Extract the [x, y] coordinate from the center of the cell holding the provided text.  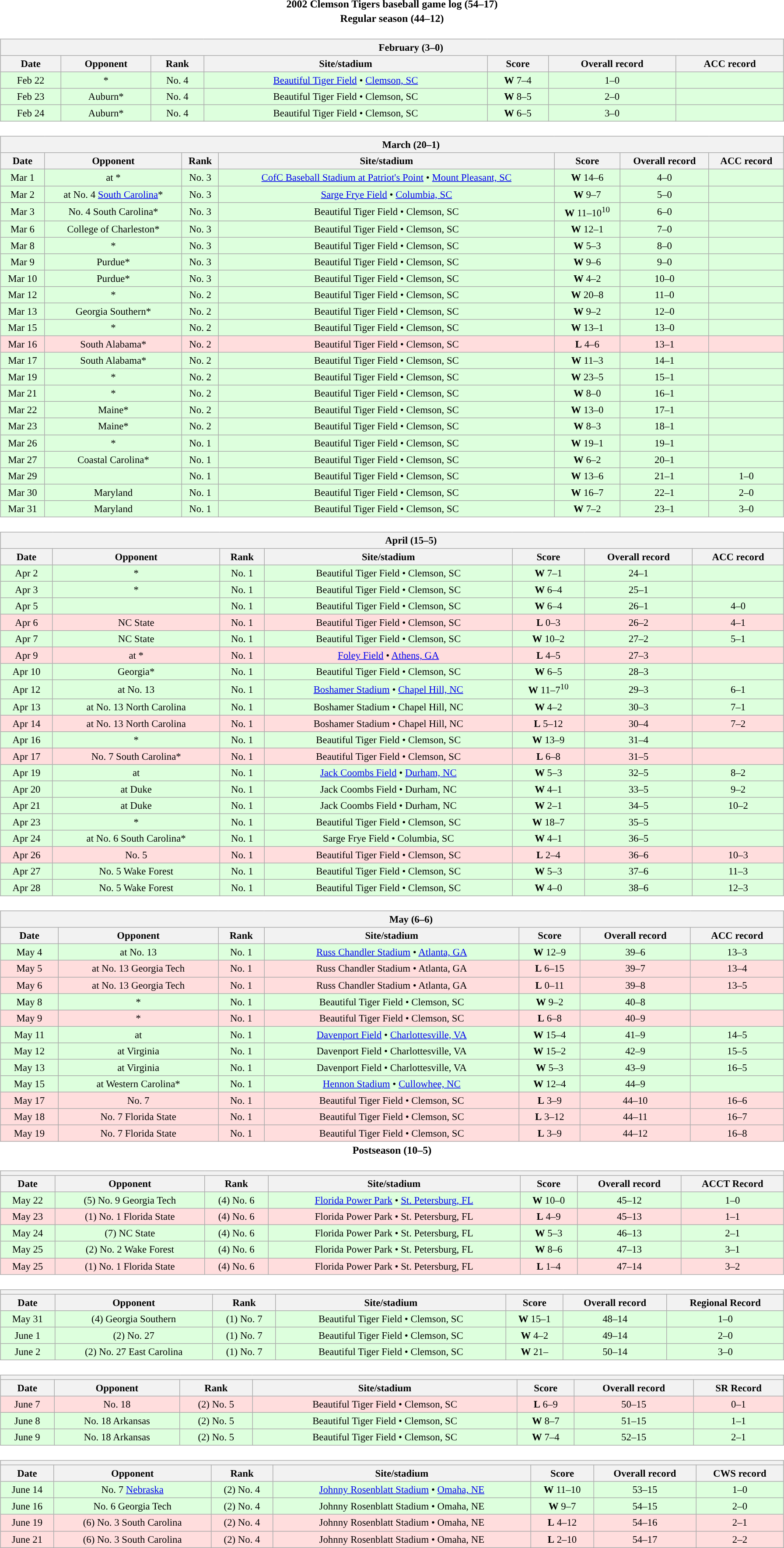
28–3 [639, 672]
0–1 [738, 1404]
No. 7 Nebraska [132, 1490]
Mar 15 [23, 328]
Mar 19 [23, 377]
16–6 [737, 1100]
Mar 23 [23, 426]
3–1 [732, 1250]
48–14 [615, 1319]
W 9–6 [587, 262]
8–0 [665, 246]
SR Record [738, 1388]
Feb 24 [31, 113]
16–8 [737, 1133]
May 17 [30, 1100]
May 6 [30, 985]
June 14 [27, 1490]
W 13–0 [587, 410]
13–0 [665, 328]
May 22 [28, 1200]
L 4–12 [562, 1523]
23–1 [665, 509]
W 11–710 [549, 689]
W 11–3 [587, 361]
Mar 29 [23, 476]
W 6–2 [587, 460]
Apr 14 [27, 723]
Apr 6 [27, 622]
W 11–1010 [587, 211]
W 23–5 [587, 377]
10–0 [665, 278]
L 2–10 [562, 1539]
(2) No. 27 [134, 1335]
W 13–1 [587, 328]
7–2 [738, 723]
Apr 27 [27, 871]
W 21– [535, 1351]
Mar 16 [23, 344]
24–1 [639, 573]
May 31 [28, 1319]
W 14–6 [587, 178]
May 11 [30, 1035]
6–0 [665, 211]
April (15–5) [392, 540]
47–14 [630, 1266]
May 4 [30, 952]
W 13–9 [549, 740]
6–1 [738, 689]
W 4–0 [549, 888]
W 2–1 [549, 806]
37–6 [639, 871]
9–2 [738, 789]
36–5 [639, 839]
45–12 [630, 1200]
L 4–9 [549, 1217]
Mar 27 [23, 460]
2–2 [740, 1539]
May 8 [30, 1002]
May 19 [30, 1133]
31–4 [639, 740]
No. 5 [136, 855]
W 8–3 [587, 426]
W 7–1 [549, 573]
May 12 [30, 1051]
25–1 [639, 590]
Georgia* [136, 672]
13–4 [737, 969]
Mar 1 [23, 178]
Feb 23 [31, 97]
W 11–10 [562, 1490]
W 15–2 [549, 1051]
W 12–1 [587, 229]
Apr 19 [27, 772]
May 15 [30, 1084]
Apr 12 [27, 689]
Apr 21 [27, 806]
at No. 6 South Carolina* [136, 839]
35–5 [639, 822]
Mar 17 [23, 361]
L 6–15 [549, 969]
22–1 [665, 492]
Mar 8 [23, 246]
39–6 [635, 952]
16–7 [737, 1117]
Coastal Carolina* [113, 460]
39–7 [635, 969]
L 3–12 [549, 1117]
Mar 30 [23, 492]
Apr 5 [27, 606]
21–1 [665, 476]
11–3 [738, 871]
54–15 [645, 1506]
30–3 [639, 707]
Mar 10 [23, 278]
33–5 [639, 789]
February (3–0) [392, 47]
44–9 [635, 1084]
No. 4 South Carolina* [113, 211]
Mar 31 [23, 509]
W 19–1 [587, 443]
14–1 [665, 361]
7–0 [665, 229]
40–8 [635, 1002]
3–2 [732, 1266]
L 0–11 [549, 985]
CofC Baseball Stadium at Patriot's Point • Mount Pleasant, SC [387, 178]
16–1 [665, 393]
12–3 [738, 888]
June 8 [27, 1421]
Apr 26 [27, 855]
Apr 23 [27, 822]
54–16 [645, 1523]
June 2 [28, 1351]
53–15 [645, 1490]
College of Charleston* [113, 229]
30–4 [639, 723]
May 9 [30, 1018]
42–9 [635, 1051]
L 4–6 [587, 344]
Mar 6 [23, 229]
May 18 [30, 1117]
50–14 [615, 1351]
W 7–2 [587, 509]
No. 6 Georgia Tech [132, 1506]
W 10–0 [549, 1200]
June 1 [28, 1335]
26–2 [639, 622]
34–5 [639, 806]
13–1 [665, 344]
(5) No. 9 Georgia Tech [130, 1200]
29–3 [639, 689]
4–1 [738, 622]
36–6 [639, 855]
Georgia Southern* [113, 311]
W 15–4 [549, 1035]
L 1–4 [549, 1266]
Apr 2 [27, 573]
June 7 [27, 1404]
Apr 24 [27, 839]
32–5 [639, 772]
19–1 [665, 443]
17–1 [665, 410]
54–17 [645, 1539]
Foley Field • Athens, GA [388, 656]
W 20–8 [587, 295]
41–9 [635, 1035]
43–9 [635, 1067]
5–1 [738, 639]
Apr 17 [27, 756]
Mar 22 [23, 410]
49–14 [615, 1335]
44–12 [635, 1133]
May 23 [28, 1217]
45–13 [630, 1217]
40–9 [635, 1018]
May (6–6) [392, 920]
13–5 [737, 985]
June 9 [27, 1437]
May 13 [30, 1067]
L 6–9 [546, 1404]
26–1 [639, 606]
44–10 [635, 1100]
Mar 13 [23, 311]
Apr 9 [27, 656]
Apr 7 [27, 639]
46–13 [630, 1233]
31–5 [639, 756]
L 4–5 [549, 656]
Mar 21 [23, 393]
15–5 [737, 1051]
ACCT Record [732, 1184]
(2) No. 27 East Carolina [134, 1351]
15–1 [665, 377]
11–0 [665, 295]
50–15 [633, 1404]
Apr 16 [27, 740]
14–5 [737, 1035]
Mar 12 [23, 295]
Mar 3 [23, 211]
Apr 20 [27, 789]
Mar 26 [23, 443]
May 5 [30, 969]
5–0 [665, 194]
CWS record [740, 1474]
L 5–12 [549, 723]
10–2 [738, 806]
16–5 [737, 1067]
W 15–1 [535, 1319]
27–3 [639, 656]
May 24 [28, 1233]
at Western Carolina* [138, 1084]
27–2 [639, 639]
June 19 [27, 1523]
W 10–2 [549, 639]
52–15 [633, 1437]
L 2–4 [549, 855]
Hennon Stadium • Cullowhee, NC [392, 1084]
20–1 [665, 460]
(2) No. 2 Wake Forest [130, 1250]
Apr 3 [27, 590]
(4) Georgia Southern [134, 1319]
No. 7 [138, 1100]
Feb 22 [31, 80]
Apr 10 [27, 672]
No. 18 [117, 1404]
39–8 [635, 985]
No. 7 South Carolina* [136, 756]
June 21 [27, 1539]
Mar 2 [23, 194]
W 12–4 [549, 1084]
13–3 [737, 952]
51–15 [633, 1421]
9–0 [665, 262]
12–0 [665, 311]
March (20–1) [392, 145]
W 12–9 [549, 952]
18–1 [665, 426]
L 0–3 [549, 622]
8–2 [738, 772]
Apr 13 [27, 707]
Regional Record [725, 1302]
W 13–6 [587, 476]
(7) NC State [130, 1233]
7–1 [738, 707]
Mar 9 [23, 262]
W 18–7 [549, 822]
Apr 28 [27, 888]
June 16 [27, 1506]
W 16–7 [587, 492]
W 8–7 [546, 1421]
W 8–5 [518, 97]
10–3 [738, 855]
47–13 [630, 1250]
W 8–0 [587, 393]
38–6 [639, 888]
44–11 [635, 1117]
W 8–6 [549, 1250]
at No. 4 South Carolina* [113, 194]
